Extract the [X, Y] coordinate from the center of the cell holding the provided text.  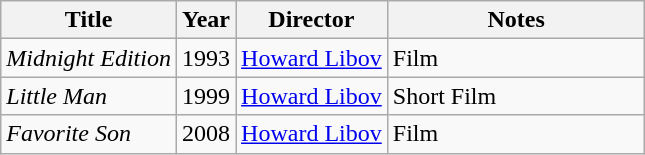
Notes [516, 20]
Short Film [516, 96]
1999 [206, 96]
Year [206, 20]
Little Man [89, 96]
1993 [206, 58]
Midnight Edition [89, 58]
Title [89, 20]
Director [312, 20]
2008 [206, 134]
Favorite Son [89, 134]
